Output the [X, Y] coordinate of the center of the cell containing the given text.  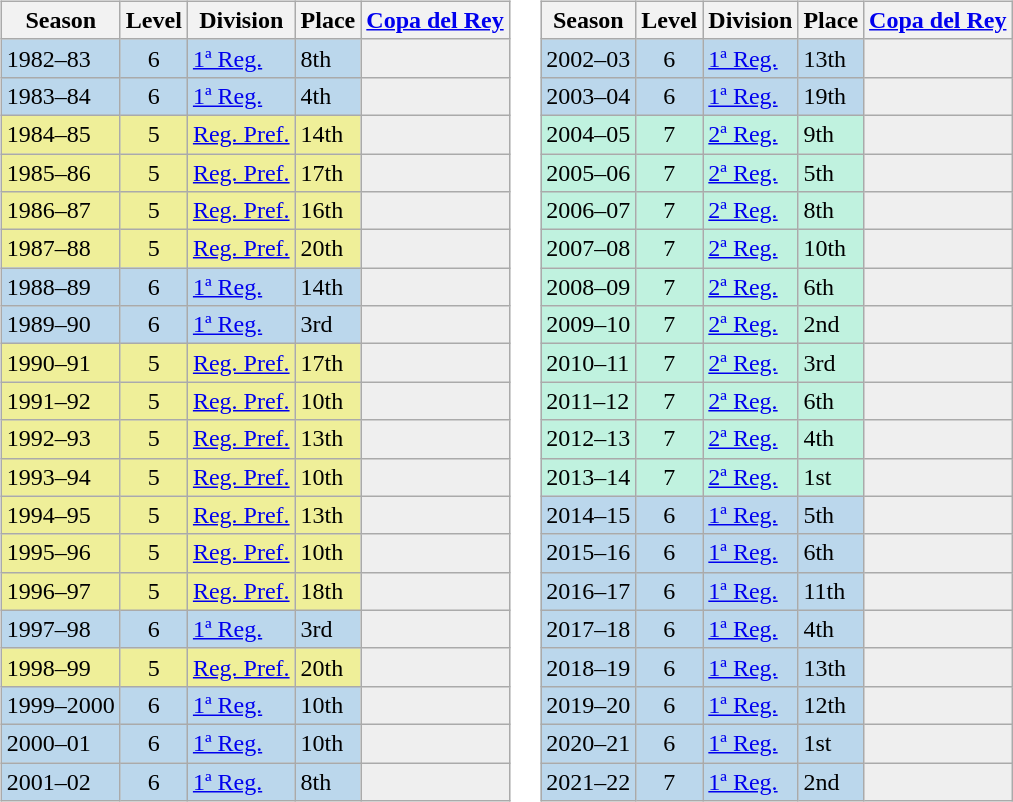
1985–86 [60, 173]
2017–18 [588, 629]
18th [328, 591]
2021–22 [588, 781]
2006–07 [588, 211]
2001–02 [60, 781]
1992–93 [60, 439]
19th [831, 96]
16th [328, 211]
1987–88 [60, 249]
1995–96 [60, 553]
2003–04 [588, 96]
2014–15 [588, 515]
1983–84 [60, 96]
2020–21 [588, 743]
2007–08 [588, 249]
2011–12 [588, 401]
2012–13 [588, 439]
1991–92 [60, 401]
11th [831, 591]
2016–17 [588, 591]
12th [831, 705]
1994–95 [60, 515]
2002–03 [588, 58]
1997–98 [60, 629]
2018–19 [588, 667]
1993–94 [60, 477]
1986–87 [60, 211]
1998–99 [60, 667]
2009–10 [588, 325]
1982–83 [60, 58]
2010–11 [588, 363]
1984–85 [60, 134]
1990–91 [60, 363]
2004–05 [588, 134]
1988–89 [60, 287]
1996–97 [60, 591]
2005–06 [588, 173]
2013–14 [588, 477]
2015–16 [588, 553]
2000–01 [60, 743]
2008–09 [588, 287]
1989–90 [60, 325]
9th [831, 134]
2019–20 [588, 705]
1999–2000 [60, 705]
